Output the [X, Y] coordinate of the center of the cell containing the given text.  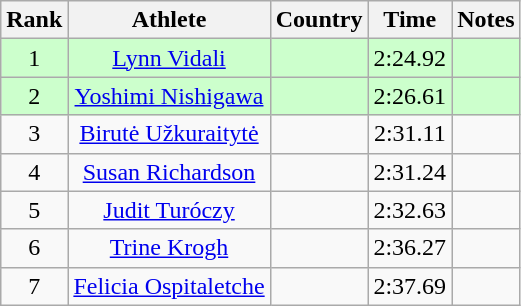
Birutė Užkuraitytė [169, 134]
Judit Turóczy [169, 210]
Trine Krogh [169, 248]
7 [34, 286]
6 [34, 248]
2:26.61 [410, 96]
1 [34, 58]
Yoshimi Nishigawa [169, 96]
Rank [34, 20]
2:36.27 [410, 248]
2 [34, 96]
4 [34, 172]
Country [319, 20]
3 [34, 134]
Time [410, 20]
5 [34, 210]
2:24.92 [410, 58]
Athlete [169, 20]
2:31.11 [410, 134]
2:37.69 [410, 286]
Lynn Vidali [169, 58]
Notes [486, 20]
Felicia Ospitaletche [169, 286]
2:32.63 [410, 210]
Susan Richardson [169, 172]
2:31.24 [410, 172]
